Identify which cell holds the provided text, then report its (x, y) central coordinate. 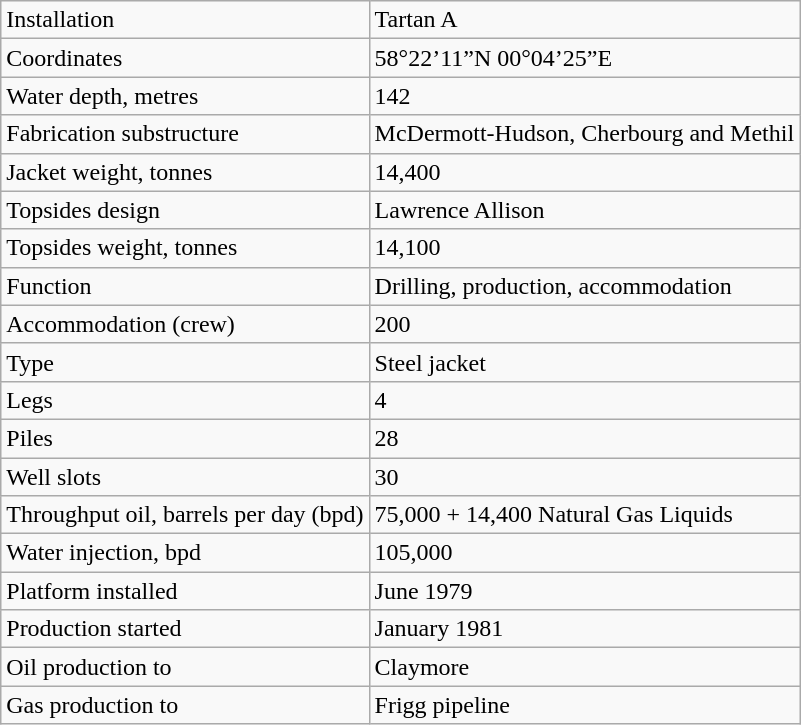
Throughput oil, barrels per day (bpd) (185, 515)
Tartan A (584, 20)
Lawrence Allison (584, 210)
Gas production to (185, 705)
January 1981 (584, 629)
Water injection, bpd (185, 553)
Claymore (584, 667)
14,400 (584, 172)
Production started (185, 629)
105,000 (584, 553)
Drilling, production, accommodation (584, 286)
Well slots (185, 477)
28 (584, 438)
Topsides design (185, 210)
Steel jacket (584, 362)
30 (584, 477)
Type (185, 362)
200 (584, 324)
McDermott-Hudson, Cherbourg and Methil (584, 134)
Fabrication substructure (185, 134)
Coordinates (185, 58)
Accommodation (crew) (185, 324)
Platform installed (185, 591)
142 (584, 96)
14,100 (584, 248)
4 (584, 400)
June 1979 (584, 591)
Installation (185, 20)
Function (185, 286)
Water depth, metres (185, 96)
Piles (185, 438)
Topsides weight, tonnes (185, 248)
Frigg pipeline (584, 705)
58°22’11”N 00°04’25”E (584, 58)
Jacket weight, tonnes (185, 172)
Oil production to (185, 667)
75,000 + 14,400 Natural Gas Liquids (584, 515)
Legs (185, 400)
